Search for the cell housing the specified text and yield its (X, Y) center coordinate. 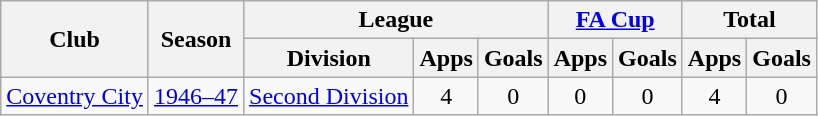
1946–47 (196, 96)
Total (749, 20)
FA Cup (615, 20)
Season (196, 39)
Coventry City (75, 96)
Second Division (329, 96)
Division (329, 58)
Club (75, 39)
League (396, 20)
